Determine the [x, y] coordinate at the center of the cell enclosing the given text.  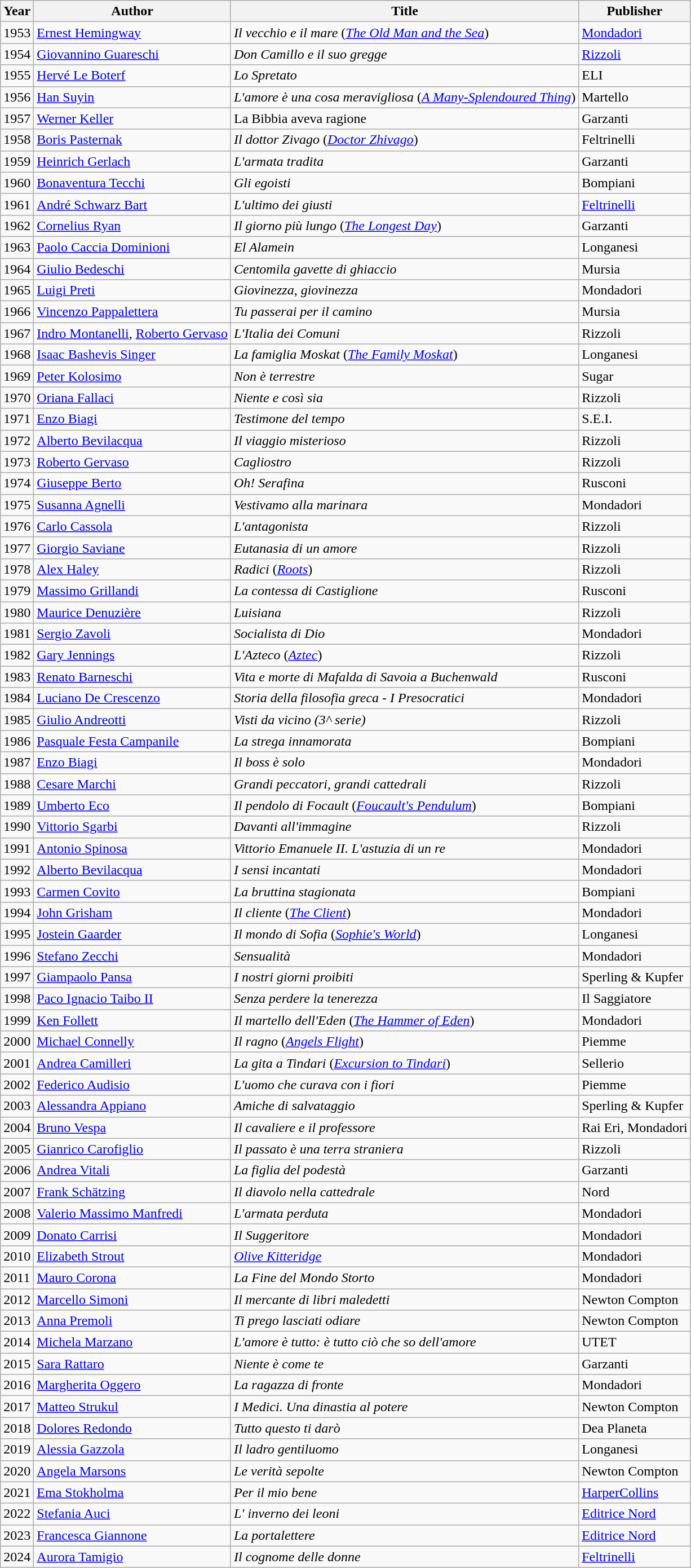
1970 [17, 398]
Michela Marzano [132, 1342]
L'amore è tutto: è tutto ciò che so dell'amore [405, 1342]
1977 [17, 548]
Tutto questo ti darò [405, 1428]
Sugar [635, 376]
Niente è come te [405, 1364]
Susanna Agnelli [132, 505]
Bonaventura Tecchi [132, 183]
Maurice Denuzière [132, 612]
Ti prego lasciati odiare [405, 1321]
Stefania Auci [132, 1514]
1988 [17, 784]
Jostein Gaarder [132, 934]
2011 [17, 1278]
Werner Keller [132, 118]
2008 [17, 1213]
Non è terrestre [405, 376]
1975 [17, 505]
Matteo Strukul [132, 1407]
Giovinezza, giovinezza [405, 290]
1976 [17, 526]
1995 [17, 934]
L'armata perduta [405, 1213]
Il diavolo nella cattedrale [405, 1192]
HarperCollins [635, 1492]
Hervé Le Boterf [132, 76]
L'uomo che curava con i fiori [405, 1085]
Mauro Corona [132, 1278]
Vincenzo Pappalettera [132, 312]
1983 [17, 677]
1974 [17, 483]
Alex Haley [132, 569]
Anna Premoli [132, 1321]
1980 [17, 612]
Il Saggiatore [635, 999]
Ema Stokholma [132, 1492]
La Fine del Mondo Storto [405, 1278]
1960 [17, 183]
2000 [17, 1042]
1962 [17, 226]
1957 [17, 118]
Ernest Hemingway [132, 33]
Giulio Bedeschi [132, 269]
Cornelius Ryan [132, 226]
Han Suyin [132, 97]
Aurora Tamigio [132, 1557]
Gary Jennings [132, 655]
Giuseppe Berto [132, 483]
I sensi incantati [405, 870]
1955 [17, 76]
1972 [17, 441]
2018 [17, 1428]
Sellerio [635, 1063]
2001 [17, 1063]
Socialista di Dio [405, 634]
2009 [17, 1235]
Isaac Bashevis Singer [132, 355]
Vittorio Emanuele II. L'astuzia di un re [405, 848]
Massimo Grillandi [132, 591]
Grandi peccatori, grandi cattedrali [405, 784]
Sensualità [405, 956]
Per il mio bene [405, 1492]
Elizabeth Strout [132, 1256]
2012 [17, 1299]
Federico Audisio [132, 1085]
1992 [17, 870]
1998 [17, 999]
L'ultimo dei giusti [405, 204]
Donato Carrisi [132, 1235]
La figlia del podestà [405, 1170]
2005 [17, 1149]
2020 [17, 1471]
Visti da vicino (3^ serie) [405, 720]
André Schwarz Bart [132, 204]
Title [405, 11]
1991 [17, 848]
Bruno Vespa [132, 1127]
Dolores Redondo [132, 1428]
2021 [17, 1492]
Paco Ignacio Taibo II [132, 999]
Sergio Zavoli [132, 634]
UTET [635, 1342]
Carmen Covito [132, 891]
Valerio Massimo Manfredi [132, 1213]
La Bibbia aveva ragione [405, 118]
Angela Marsons [132, 1471]
Paolo Caccia Dominioni [132, 247]
1973 [17, 462]
2014 [17, 1342]
Giorgio Saviane [132, 548]
L'armata tradita [405, 161]
Testimone del tempo [405, 419]
Gianrico Carofiglio [132, 1149]
2023 [17, 1535]
John Grisham [132, 913]
Vita e morte di Mafalda di Savoia a Buchenwald [405, 677]
Antonio Spinosa [132, 848]
2007 [17, 1192]
1994 [17, 913]
Il pendolo di Focault (Foucault's Pendulum) [405, 805]
Dea Planeta [635, 1428]
Centomila gavette di ghiaccio [405, 269]
I Medici. Una dinastia al potere [405, 1407]
La strega innamorata [405, 741]
1989 [17, 805]
2006 [17, 1170]
Andrea Camilleri [132, 1063]
Cesare Marchi [132, 784]
Umberto Eco [132, 805]
Il viaggio misterioso [405, 441]
2004 [17, 1127]
Vestivamo alla marinara [405, 505]
1981 [17, 634]
2022 [17, 1514]
Radici (Roots) [405, 569]
2010 [17, 1256]
2013 [17, 1321]
Margherita Oggero [132, 1385]
L'antagonista [405, 526]
Tu passerai per il camino [405, 312]
Olive Kitteridge [405, 1256]
Don Camillo e il suo gregge [405, 54]
Francesca Giannone [132, 1535]
Il mondo di Sofia (Sophie's World) [405, 934]
Year [17, 11]
Marcello Simoni [132, 1299]
Giulio Andreotti [132, 720]
1967 [17, 333]
La portalettere [405, 1535]
1978 [17, 569]
Publisher [635, 11]
Il passato è una terra straniera [405, 1149]
Andrea Vitali [132, 1170]
Luigi Preti [132, 290]
Il vecchio e il mare (The Old Man and the Sea) [405, 33]
Alessia Gazzola [132, 1450]
La ragazza di fronte [405, 1385]
Roberto Gervaso [132, 462]
Oh! Serafina [405, 483]
La contessa di Castiglione [405, 591]
Gli egoisti [405, 183]
La bruttina stagionata [405, 891]
Stefano Zecchi [132, 956]
1985 [17, 720]
2017 [17, 1407]
Vittorio Sgarbi [132, 827]
Frank Schätzing [132, 1192]
Sara Rattaro [132, 1364]
S.E.I. [635, 419]
La gita a Tindari (Excursion to Tindari) [405, 1063]
Il mercante di libri maledetti [405, 1299]
Il giorno più lungo (The Longest Day) [405, 226]
1964 [17, 269]
Luciano De Crescenzo [132, 698]
Il boss è solo [405, 763]
Peter Kolosimo [132, 376]
L' inverno dei leoni [405, 1514]
Le verità sepolte [405, 1471]
Il martello dell'Eden (The Hammer of Eden) [405, 1020]
Giampaolo Pansa [132, 977]
El Alamein [405, 247]
Davanti all'immagine [405, 827]
1956 [17, 97]
Rai Eri, Mondadori [635, 1127]
Ken Follett [132, 1020]
1965 [17, 290]
Martello [635, 97]
Cagliostro [405, 462]
1969 [17, 376]
Amiche di salvataggio [405, 1106]
La famiglia Moskat (The Family Moskat) [405, 355]
Luisiana [405, 612]
1996 [17, 956]
Alessandra Appiano [132, 1106]
Il ladro gentiluomo [405, 1450]
Il ragno (Angels Flight) [405, 1042]
Giovannino Guareschi [132, 54]
ELI [635, 76]
1984 [17, 698]
L'Italia dei Comuni [405, 333]
Il dottor Zivago (Doctor Zhivago) [405, 140]
1968 [17, 355]
Carlo Cassola [132, 526]
Storia della filosofia greca - I Presocratici [405, 698]
2016 [17, 1385]
Indro Montanelli, Roberto Gervaso [132, 333]
Niente e così sia [405, 398]
1971 [17, 419]
Michael Connelly [132, 1042]
Nord [635, 1192]
1986 [17, 741]
Lo Spretato [405, 76]
Il cavaliere e il professore [405, 1127]
Oriana Fallaci [132, 398]
2002 [17, 1085]
1966 [17, 312]
Author [132, 11]
1993 [17, 891]
Heinrich Gerlach [132, 161]
1959 [17, 161]
Boris Pasternak [132, 140]
1979 [17, 591]
Renato Barneschi [132, 677]
Il cognome delle donne [405, 1557]
1982 [17, 655]
1963 [17, 247]
L'amore è una cosa meravigliosa (A Many-Splendoured Thing) [405, 97]
L'Azteco (Aztec) [405, 655]
Senza perdere la tenerezza [405, 999]
Pasquale Festa Campanile [132, 741]
1990 [17, 827]
1961 [17, 204]
Eutanasia di un amore [405, 548]
1954 [17, 54]
I nostri giorni proibiti [405, 977]
1999 [17, 1020]
2024 [17, 1557]
Il Suggeritore [405, 1235]
Il cliente (The Client) [405, 913]
2015 [17, 1364]
1958 [17, 140]
1997 [17, 977]
2019 [17, 1450]
2003 [17, 1106]
1987 [17, 763]
1953 [17, 33]
